Return (X, Y) of the center of cell containing provided text 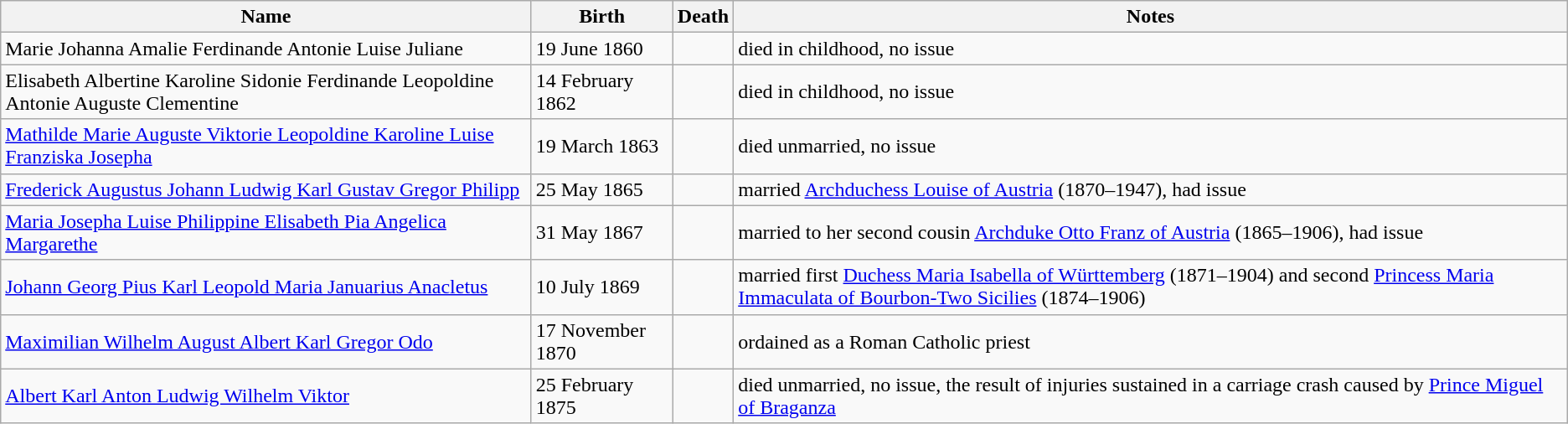
25 February 1875 (601, 396)
Marie Johanna Amalie Ferdinande Antonie Luise Juliane (266, 49)
Elisabeth Albertine Karoline Sidonie Ferdinande Leopoldine Antonie Auguste Clementine (266, 92)
Birth (601, 17)
25 May 1865 (601, 189)
Johann Georg Pius Karl Leopold Maria Januarius Anacletus (266, 287)
Albert Karl Anton Ludwig Wilhelm Viktor (266, 396)
ordained as a Roman Catholic priest (1151, 342)
19 March 1863 (601, 146)
Death (703, 17)
Name (266, 17)
married to her second cousin Archduke Otto Franz of Austria (1865–1906), had issue (1151, 233)
died unmarried, no issue, the result of injuries sustained in a carriage crash caused by Prince Miguel of Braganza (1151, 396)
10 July 1869 (601, 287)
Maria Josepha Luise Philippine Elisabeth Pia Angelica Margarethe (266, 233)
17 November 1870 (601, 342)
31 May 1867 (601, 233)
married Archduchess Louise of Austria (1870–1947), had issue (1151, 189)
Notes (1151, 17)
14 February 1862 (601, 92)
Frederick Augustus Johann Ludwig Karl Gustav Gregor Philipp (266, 189)
died unmarried, no issue (1151, 146)
Maximilian Wilhelm August Albert Karl Gregor Odo (266, 342)
married first Duchess Maria Isabella of Württemberg (1871–1904) and second Princess Maria Immaculata of Bourbon-Two Sicilies (1874–1906) (1151, 287)
19 June 1860 (601, 49)
Mathilde Marie Auguste Viktorie Leopoldine Karoline Luise Franziska Josepha (266, 146)
